Determine the [X, Y] coordinate at the center of the cell enclosing the given text.  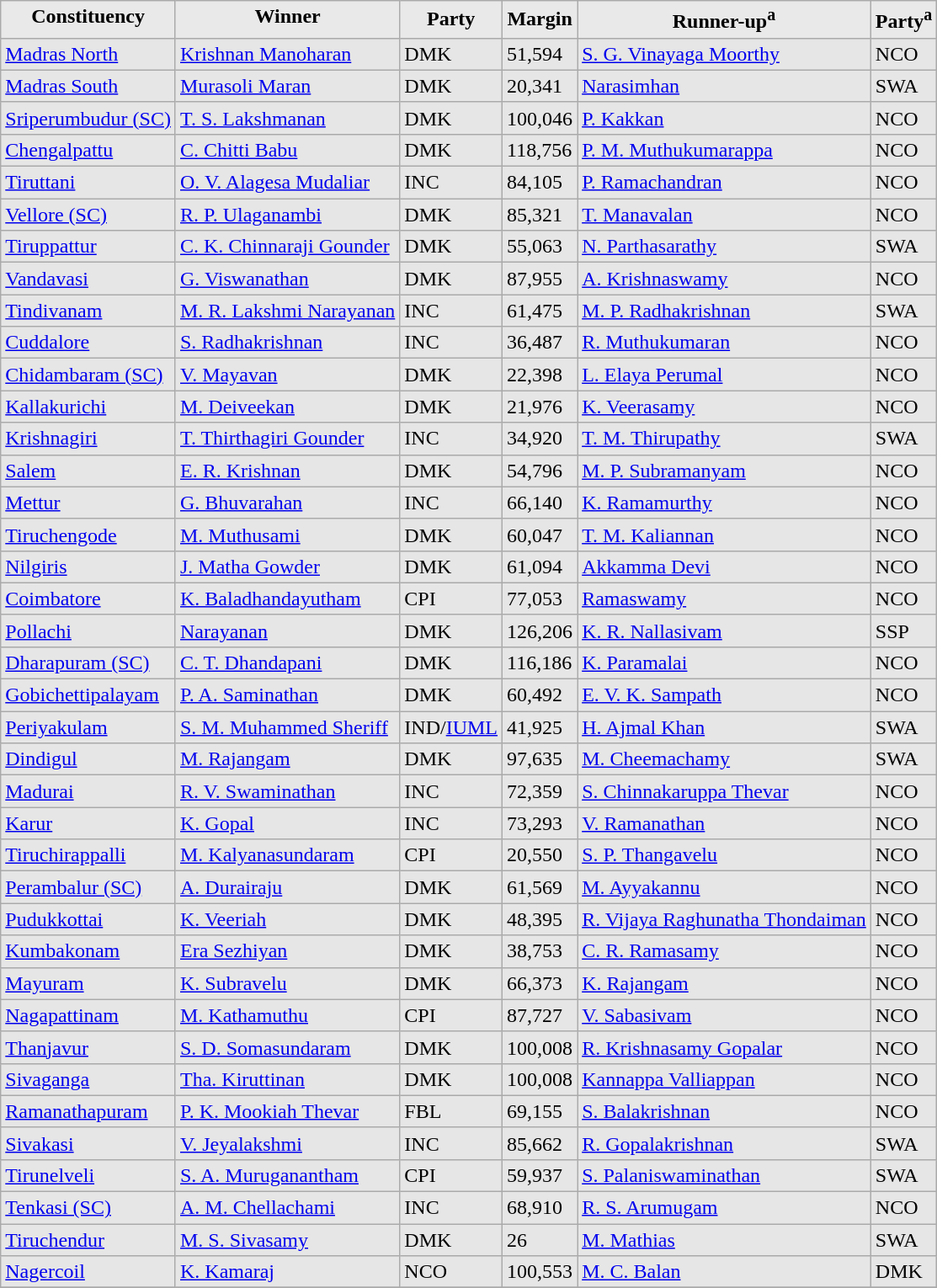
Pollachi [88, 631]
Kannappa Valliappan [724, 1079]
Madras North [88, 54]
Tirunelveli [88, 1175]
T. Manavalan [724, 215]
T. M. Thirupathy [724, 439]
S. G. Vinayaga Moorthy [724, 54]
Pudukkottai [88, 919]
Ramanathapuram [88, 1111]
Madurai [88, 791]
K. Gopal [287, 823]
N. Parthasarathy [724, 247]
Constituency [88, 20]
55,063 [540, 247]
C. R. Ramasamy [724, 951]
IND/IUML [451, 727]
26 [540, 1240]
P. Ramachandran [724, 183]
A. Durairaju [287, 887]
97,635 [540, 759]
Sivakasi [88, 1143]
Runner-upa [724, 20]
Tiruchengode [88, 535]
K. Paramalai [724, 663]
E. V. K. Sampath [724, 695]
V. Jeyalakshmi [287, 1143]
R. P. Ulaganambi [287, 215]
Tindivanam [88, 311]
Narasimhan [724, 86]
Thanjavur [88, 1047]
Tha. Kiruttinan [287, 1079]
T. S. Lakshmanan [287, 118]
84,105 [540, 183]
61,569 [540, 887]
H. Ajmal Khan [724, 727]
V. Mayavan [287, 375]
SSP [903, 631]
K. Ramamurthy [724, 503]
M. Kalyanasundaram [287, 855]
Nilgiris [88, 567]
126,206 [540, 631]
K. Baladhandayutham [287, 599]
M. Rajangam [287, 759]
G. Bhuvarahan [287, 503]
L. Elaya Perumal [724, 375]
C. T. Dhandapani [287, 663]
118,756 [540, 150]
O. V. Alagesa Mudaliar [287, 183]
M. Ayyakannu [724, 887]
Partya [903, 20]
M. C. Balan [724, 1272]
34,920 [540, 439]
S. A. Muruganantham [287, 1175]
K. Subravelu [287, 983]
S. D. Somasundaram [287, 1047]
66,373 [540, 983]
54,796 [540, 471]
Periyakulam [88, 727]
Tiruchendur [88, 1240]
Madras South [88, 86]
K. Kamaraj [287, 1272]
59,937 [540, 1175]
S. Chinnakaruppa Thevar [724, 791]
Tiruttani [88, 183]
C. K. Chinnaraji Gounder [287, 247]
Dindigul [88, 759]
41,925 [540, 727]
36,487 [540, 343]
T. M. Kaliannan [724, 535]
85,662 [540, 1143]
66,140 [540, 503]
68,910 [540, 1208]
87,727 [540, 1015]
J. Matha Gowder [287, 567]
S. P. Thangavelu [724, 855]
K. R. Nallasivam [724, 631]
R. V. Swaminathan [287, 791]
Akkamma Devi [724, 567]
38,753 [540, 951]
S. Balakrishnan [724, 1111]
M. Deiveekan [287, 407]
Gobichettipalayam [88, 695]
Winner [287, 20]
R. Gopalakrishnan [724, 1143]
M. S. Sivasamy [287, 1240]
100,046 [540, 118]
E. R. Krishnan [287, 471]
Narayanan [287, 631]
Tiruchirappalli [88, 855]
Nagapattinam [88, 1015]
48,395 [540, 919]
M. Muthusami [287, 535]
K. Veerasamy [724, 407]
R. S. Arumugam [724, 1208]
Chengalpattu [88, 150]
Krishnagiri [88, 439]
A. M. Chellachami [287, 1208]
Mayuram [88, 983]
100,553 [540, 1272]
60,047 [540, 535]
Dharapuram (SC) [88, 663]
Kallakurichi [88, 407]
G. Viswanathan [287, 279]
V. Sabasivam [724, 1015]
21,976 [540, 407]
20,341 [540, 86]
Tenkasi (SC) [88, 1208]
60,492 [540, 695]
51,594 [540, 54]
P. M. Muthukumarappa [724, 150]
P. A. Saminathan [287, 695]
M. Kathamuthu [287, 1015]
61,475 [540, 311]
Party [451, 20]
69,155 [540, 1111]
T. Thirthagiri Gounder [287, 439]
S. M. Muhammed Sheriff [287, 727]
73,293 [540, 823]
R. Krishnasamy Gopalar [724, 1047]
S. Radhakrishnan [287, 343]
Kumbakonam [88, 951]
M. Mathias [724, 1240]
Perambalur (SC) [88, 887]
87,955 [540, 279]
Krishnan Manoharan [287, 54]
R. Vijaya Raghunatha Thondaiman [724, 919]
A. Krishnaswamy [724, 279]
P. K. Mookiah Thevar [287, 1111]
P. Kakkan [724, 118]
Salem [88, 471]
Mettur [88, 503]
M. R. Lakshmi Narayanan [287, 311]
Margin [540, 20]
Vellore (SC) [88, 215]
S. Palaniswaminathan [724, 1175]
Tiruppattur [88, 247]
Coimbatore [88, 599]
Murasoli Maran [287, 86]
Karur [88, 823]
72,359 [540, 791]
61,094 [540, 567]
M. Cheemachamy [724, 759]
Ramaswamy [724, 599]
K. Rajangam [724, 983]
Chidambaram (SC) [88, 375]
M. P. Radhakrishnan [724, 311]
Cuddalore [88, 343]
V. Ramanathan [724, 823]
FBL [451, 1111]
Era Sezhiyan [287, 951]
Vandavasi [88, 279]
77,053 [540, 599]
20,550 [540, 855]
K. Veeriah [287, 919]
C. Chitti Babu [287, 150]
22,398 [540, 375]
Nagercoil [88, 1272]
116,186 [540, 663]
M. P. Subramanyam [724, 471]
Sriperumbudur (SC) [88, 118]
Sivaganga [88, 1079]
85,321 [540, 215]
R. Muthukumaran [724, 343]
